Determine the (x, y) coordinate at the center of the cell enclosing the given text.  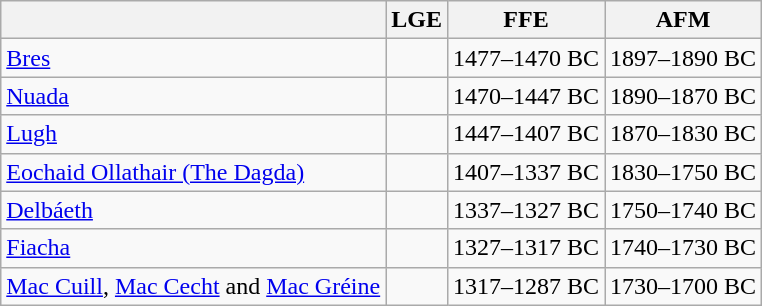
1470–1447 BC (526, 96)
1447–1407 BC (526, 134)
1477–1470 BC (526, 58)
1897–1890 BC (684, 58)
Lugh (194, 134)
1337–1327 BC (526, 210)
Eochaid Ollathair (The Dagda) (194, 172)
FFE (526, 20)
LGE (417, 20)
1870–1830 BC (684, 134)
1830–1750 BC (684, 172)
Fiacha (194, 248)
1750–1740 BC (684, 210)
1327–1317 BC (526, 248)
1407–1337 BC (526, 172)
Mac Cuill, Mac Cecht and Mac Gréine (194, 286)
Nuada (194, 96)
1890–1870 BC (684, 96)
AFM (684, 20)
1740–1730 BC (684, 248)
Bres (194, 58)
Delbáeth (194, 210)
1730–1700 BC (684, 286)
1317–1287 BC (526, 286)
